Scan for the cell matching the given text and deliver its (x, y) coordinate at center. 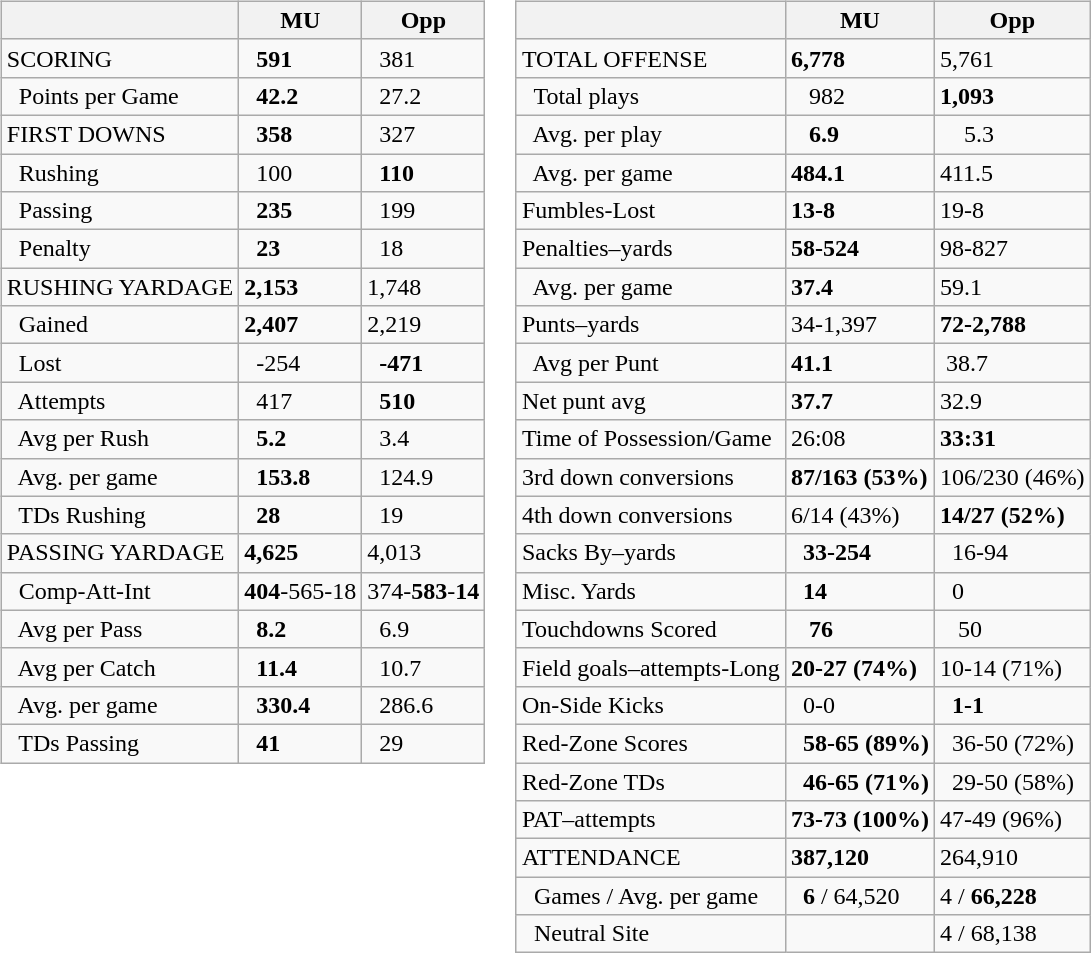
330.4 (300, 705)
Neutral Site (650, 934)
TDs Rushing (120, 515)
0-0 (860, 705)
411.5 (1012, 173)
59.1 (1012, 287)
20-27 (74%) (860, 667)
27.2 (424, 96)
5,761 (1012, 58)
Time of Possession/Game (650, 439)
SCORING (120, 58)
3.4 (424, 439)
72-2,788 (1012, 325)
2,153 (300, 287)
-254 (300, 363)
404-565-18 (300, 591)
76 (860, 629)
Gained (120, 325)
33-254 (860, 553)
42.2 (300, 96)
2,219 (424, 325)
Touchdowns Scored (650, 629)
37.4 (860, 287)
Avg per Rush (120, 439)
14 (860, 591)
510 (424, 401)
TOTAL OFFENSE (650, 58)
124.9 (424, 477)
19 (424, 515)
199 (424, 211)
4 / 68,138 (1012, 934)
PAT–attempts (650, 820)
46-65 (71%) (860, 781)
Misc. Yards (650, 591)
PASSING YARDAGE (120, 553)
2,407 (300, 325)
RUSHING YARDAGE (120, 287)
327 (424, 134)
33:31 (1012, 439)
4th down conversions (650, 515)
10-14 (71%) (1012, 667)
5.2 (300, 439)
106/230 (46%) (1012, 477)
58-524 (860, 249)
Red-Zone Scores (650, 743)
23 (300, 249)
3rd down conversions (650, 477)
36-50 (72%) (1012, 743)
-471 (424, 363)
484.1 (860, 173)
Avg per Pass (120, 629)
Sacks By–yards (650, 553)
358 (300, 134)
100 (300, 173)
387,120 (860, 858)
29 (424, 743)
Penalty (120, 249)
381 (424, 58)
Attempts (120, 401)
11.4 (300, 667)
50 (1012, 629)
Red-Zone TDs (650, 781)
Passing (120, 211)
Punts–yards (650, 325)
1,093 (1012, 96)
6/14 (43%) (860, 515)
Rushing (120, 173)
13-8 (860, 211)
Avg. per play (650, 134)
982 (860, 96)
4,013 (424, 553)
Comp-Att-Int (120, 591)
417 (300, 401)
1-1 (1012, 705)
32.9 (1012, 401)
34-1,397 (860, 325)
41 (300, 743)
286.6 (424, 705)
16-94 (1012, 553)
10.7 (424, 667)
Games / Avg. per game (650, 896)
29-50 (58%) (1012, 781)
47-49 (96%) (1012, 820)
Fumbles-Lost (650, 211)
8.2 (300, 629)
4,625 (300, 553)
58-65 (89%) (860, 743)
Lost (120, 363)
38.7 (1012, 363)
6 / 64,520 (860, 896)
591 (300, 58)
ATTENDANCE (650, 858)
18 (424, 249)
26:08 (860, 439)
37.7 (860, 401)
28 (300, 515)
Avg per Catch (120, 667)
87/163 (53%) (860, 477)
Penalties–yards (650, 249)
Field goals–attempts-Long (650, 667)
4 / 66,228 (1012, 896)
6,778 (860, 58)
Net punt avg (650, 401)
Total plays (650, 96)
On-Side Kicks (650, 705)
98-827 (1012, 249)
Points per Game (120, 96)
374-583-14 (424, 591)
0 (1012, 591)
235 (300, 211)
153.8 (300, 477)
Avg per Punt (650, 363)
73-73 (100%) (860, 820)
1,748 (424, 287)
FIRST DOWNS (120, 134)
110 (424, 173)
5.3 (1012, 134)
264,910 (1012, 858)
41.1 (860, 363)
14/27 (52%) (1012, 515)
TDs Passing (120, 743)
19-8 (1012, 211)
